Return the [x, y] coordinate for the center point of the cell that contains the specified text.  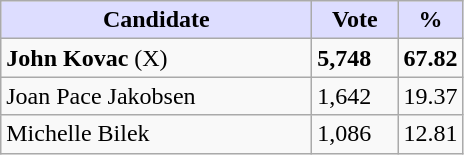
Joan Pace Jakobsen [156, 96]
% [430, 20]
Vote [355, 20]
John Kovac (X) [156, 58]
Michelle Bilek [156, 134]
5,748 [355, 58]
1,086 [355, 134]
1,642 [355, 96]
12.81 [430, 134]
19.37 [430, 96]
Candidate [156, 20]
67.82 [430, 58]
